For the text-containing cell, return its midpoint in [X, Y] coordinate format. 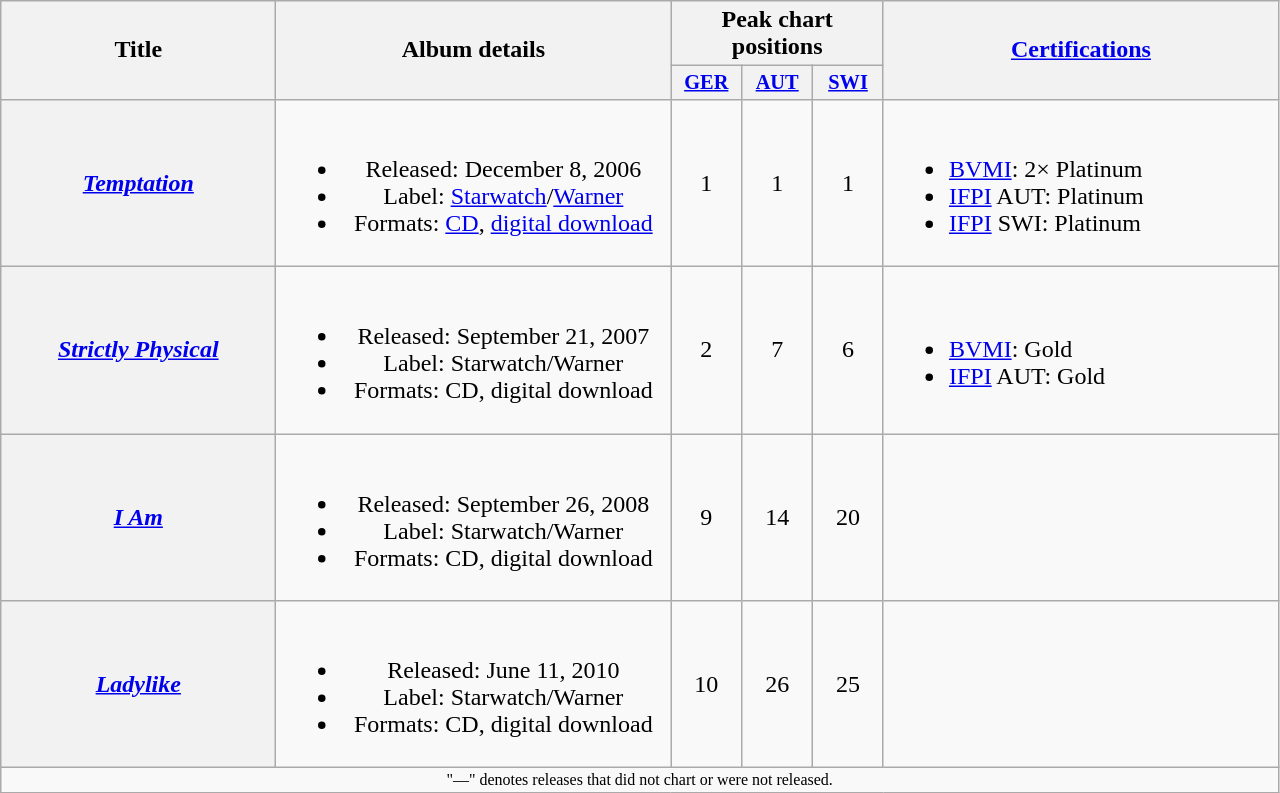
Strictly Physical [138, 350]
Released: December 8, 2006Label: Starwatch/WarnerFormats: CD, digital download [474, 182]
2 [706, 350]
SWI [848, 83]
Ladylike [138, 684]
GER [706, 83]
20 [848, 518]
I Am [138, 518]
26 [778, 684]
Released: September 26, 2008Label: Starwatch/WarnerFormats: CD, digital download [474, 518]
BVMI: 2× PlatinumIFPI AUT: PlatinumIFPI SWI: Platinum [1080, 182]
Certifications [1080, 50]
AUT [778, 83]
14 [778, 518]
Album details [474, 50]
10 [706, 684]
Released: June 11, 2010Label: Starwatch/WarnerFormats: CD, digital download [474, 684]
Peak chart positions [778, 34]
Temptation [138, 182]
BVMI: GoldIFPI AUT: Gold [1080, 350]
25 [848, 684]
Title [138, 50]
"—" denotes releases that did not chart or were not released. [640, 780]
6 [848, 350]
7 [778, 350]
Released: September 21, 2007Label: Starwatch/WarnerFormats: CD, digital download [474, 350]
9 [706, 518]
